Provide the [x, y] coordinate of the cell's center where the given text is located.  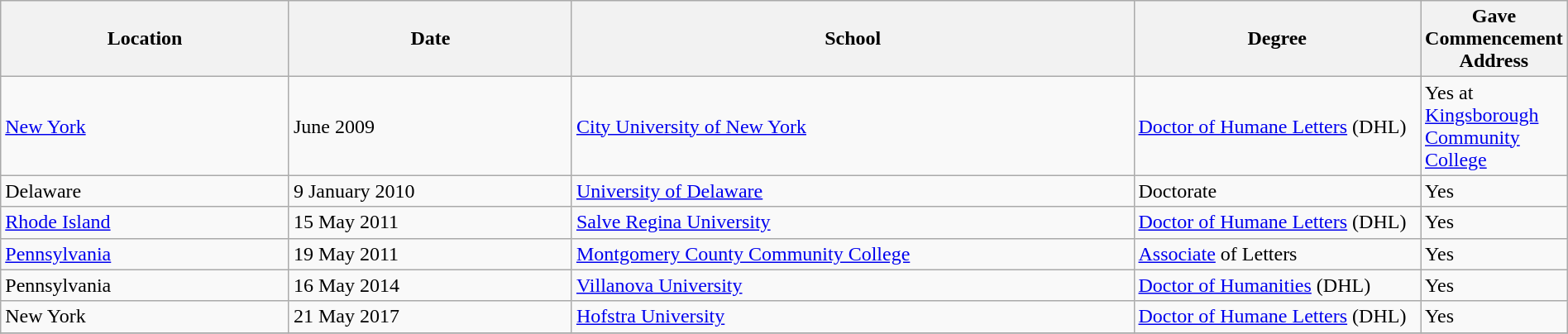
Date [430, 39]
Salve Regina University [853, 222]
Delaware [146, 191]
Doctorate [1277, 191]
Associate of Letters [1277, 254]
University of Delaware [853, 191]
Doctor of Humanities (DHL) [1277, 285]
Rhode Island [146, 222]
19 May 2011 [430, 254]
Yes at Kingsborough Community College [1494, 126]
Gave Commencement Address [1494, 39]
Location [146, 39]
Degree [1277, 39]
9 January 2010 [430, 191]
School [853, 39]
City University of New York [853, 126]
21 May 2017 [430, 317]
Villanova University [853, 285]
Hofstra University [853, 317]
Montgomery County Community College [853, 254]
16 May 2014 [430, 285]
15 May 2011 [430, 222]
June 2009 [430, 126]
